Identify which cell holds the provided text, then report its [X, Y] central coordinate. 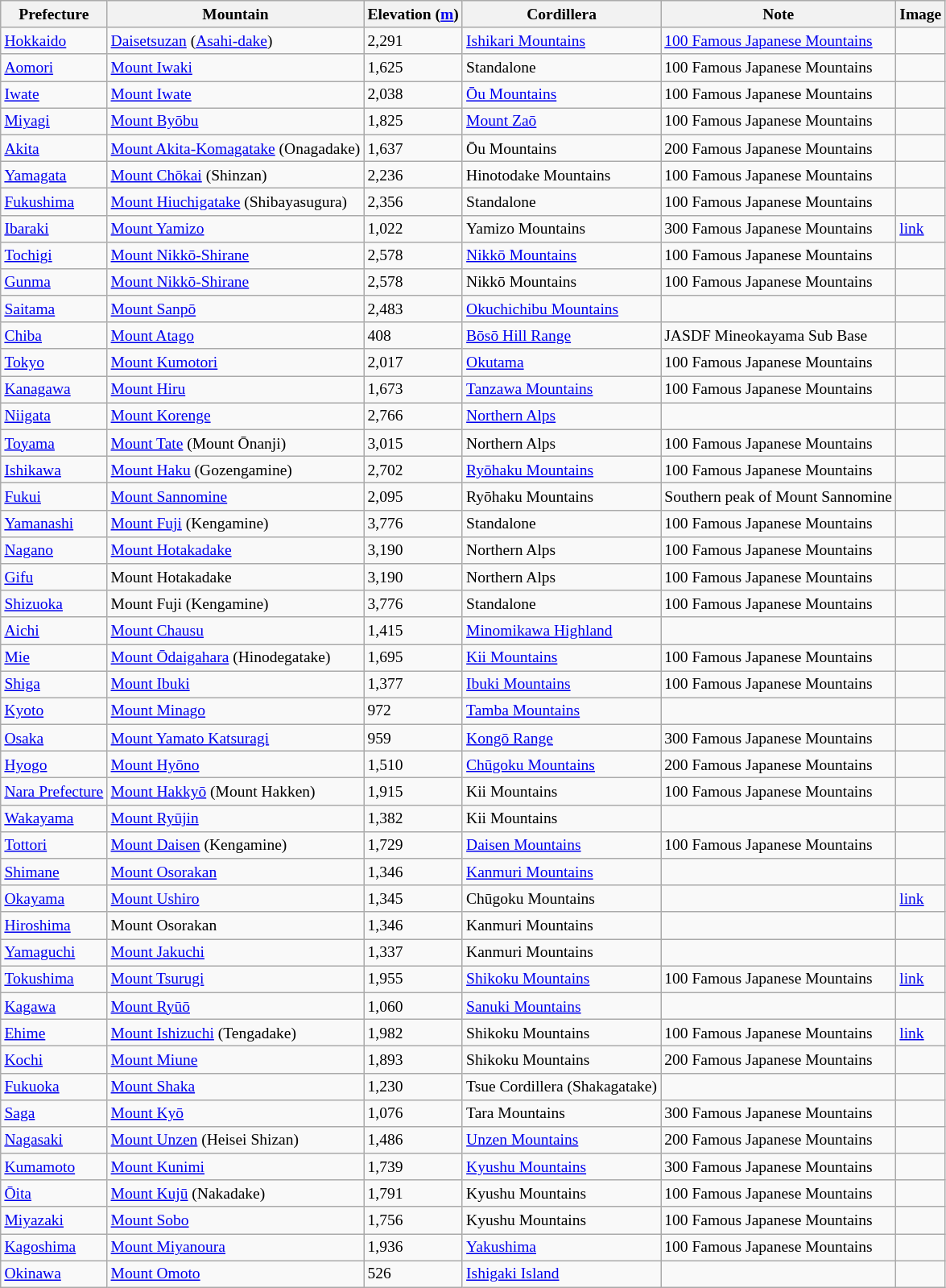
Fukui [54, 496]
Mount Zaō [561, 121]
Miyagi [54, 121]
Yamizo Mountains [561, 229]
Cordillera [561, 14]
Mount Haku (Gozengamine) [235, 470]
2,095 [414, 496]
Ibaraki [54, 229]
2,702 [414, 470]
Shizuoka [54, 604]
Fukuoka [54, 1086]
Kongō Range [561, 738]
Mount Iwate [235, 95]
Tokyo [54, 362]
Elevation (m) [414, 14]
Hiroshima [54, 925]
Tochigi [54, 255]
Tanzawa Mountains [561, 390]
408 [414, 335]
Mount Korenge [235, 416]
Hinotodake Mountains [561, 174]
Kagoshima [54, 1247]
Okutama [561, 362]
Mount Tate (Mount Ōnanji) [235, 443]
Mount Tsurugi [235, 979]
Mount Sobo [235, 1220]
2,236 [414, 174]
Mount Hiuchigatake (Shibayasugura) [235, 201]
Kyoto [54, 710]
Okayama [54, 899]
Mount Omoto [235, 1274]
Mount Ryūjin [235, 818]
Ishikari Mountains [561, 40]
1,022 [414, 229]
Chiba [54, 335]
Bōsō Hill Range [561, 335]
1,415 [414, 630]
JASDF Mineokayama Sub Base [779, 335]
Miyazaki [54, 1220]
Mount Ryūō [235, 1005]
Wakayama [54, 818]
Aomori [54, 68]
3,015 [414, 443]
Hyogo [54, 765]
Mount Ushiro [235, 899]
Ishikawa [54, 470]
Sanuki Mountains [561, 1005]
Mount Sannomine [235, 496]
Mountain [235, 14]
Minomikawa Highland [561, 630]
Mount Yamizo [235, 229]
Shimane [54, 872]
Mount Sanpō [235, 309]
Mount Ibuki [235, 685]
Mount Daisen (Kengamine) [235, 844]
Kumamoto [54, 1166]
Kagawa [54, 1005]
Tokushima [54, 979]
Mount Yamato Katsuragi [235, 738]
1,486 [414, 1141]
Mount Ōdaigahara (Hinodegatake) [235, 657]
Daisetsuzan (Asahi-dake) [235, 40]
Mount Akita-Komagatake (Onagadake) [235, 148]
Yamanashi [54, 524]
Yamaguchi [54, 952]
Mount Kujū (Nakadake) [235, 1194]
Kochi [54, 1060]
Yamagata [54, 174]
2,766 [414, 416]
Hokkaido [54, 40]
Nagano [54, 549]
Nara Prefecture [54, 791]
Mount Miune [235, 1060]
1,695 [414, 657]
Southern peak of Mount Sannomine [779, 496]
2,038 [414, 95]
Mount Miyanoura [235, 1247]
1,915 [414, 791]
Mount Kunimi [235, 1166]
Mount Jakuchi [235, 952]
1,377 [414, 685]
Mount Shaka [235, 1086]
1,510 [414, 765]
2,356 [414, 201]
Kanagawa [54, 390]
1,060 [414, 1005]
2,017 [414, 362]
Osaka [54, 738]
1,955 [414, 979]
Shiga [54, 685]
1,337 [414, 952]
Fukushima [54, 201]
1,756 [414, 1220]
Mount Hakkyō (Mount Hakken) [235, 791]
Mount Hiru [235, 390]
2,291 [414, 40]
1,673 [414, 390]
1,936 [414, 1247]
1,982 [414, 1033]
Ehime [54, 1033]
Prefecture [54, 14]
Iwate [54, 95]
1,382 [414, 818]
1,076 [414, 1113]
Niigata [54, 416]
Mount Kyō [235, 1113]
Tsue Cordillera (Shakagatake) [561, 1086]
1,791 [414, 1194]
Note [779, 14]
Nagasaki [54, 1141]
Mount Chausu [235, 630]
2,483 [414, 309]
Tamba Mountains [561, 710]
Toyama [54, 443]
Image [921, 14]
Tottori [54, 844]
Okinawa [54, 1274]
Mount Byōbu [235, 121]
Gifu [54, 577]
Tara Mountains [561, 1113]
972 [414, 710]
Ibuki Mountains [561, 685]
Okuchichibu Mountains [561, 309]
1,739 [414, 1166]
959 [414, 738]
Mount Chōkai (Shinzan) [235, 174]
1,230 [414, 1086]
Saitama [54, 309]
1,729 [414, 844]
Mie [54, 657]
Mount Minago [235, 710]
Ōita [54, 1194]
1,825 [414, 121]
Aichi [54, 630]
Gunma [54, 282]
Mount Unzen (Heisei Shizan) [235, 1141]
1,625 [414, 68]
Mount Ishizuchi (Tengadake) [235, 1033]
Unzen Mountains [561, 1141]
Saga [54, 1113]
Mount Iwaki [235, 68]
Yakushima [561, 1247]
Mount Hyōno [235, 765]
Daisen Mountains [561, 844]
Ishigaki Island [561, 1274]
Mount Atago [235, 335]
Mount Kumotori [235, 362]
1,345 [414, 899]
Akita [54, 148]
526 [414, 1274]
1,893 [414, 1060]
1,637 [414, 148]
